For the text-containing cell, return its midpoint in [X, Y] coordinate format. 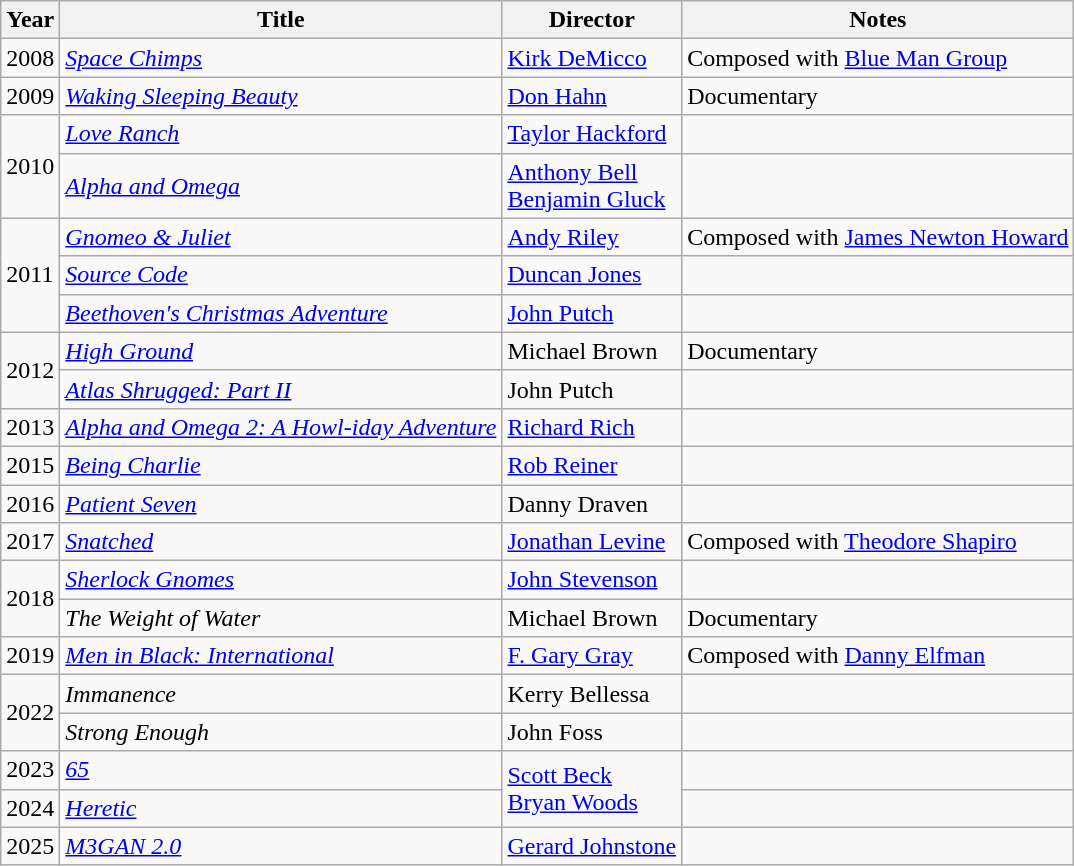
2016 [30, 503]
Snatched [281, 542]
Duncan Jones [592, 275]
Space Chimps [281, 58]
2025 [30, 846]
2015 [30, 465]
Gerard Johnstone [592, 846]
Jonathan Levine [592, 542]
2019 [30, 656]
2011 [30, 275]
Source Code [281, 275]
John Stevenson [592, 580]
Being Charlie [281, 465]
Scott BeckBryan Woods [592, 789]
Strong Enough [281, 732]
2018 [30, 599]
Anthony BellBenjamin Gluck [592, 186]
Love Ranch [281, 134]
Atlas Shrugged: Part II [281, 389]
2010 [30, 166]
Beethoven's Christmas Adventure [281, 313]
Taylor Hackford [592, 134]
2024 [30, 808]
Heretic [281, 808]
Don Hahn [592, 96]
Alpha and Omega 2: A Howl-iday Adventure [281, 427]
Composed with Danny Elfman [878, 656]
Gnomeo & Juliet [281, 237]
Kerry Bellessa [592, 694]
Waking Sleeping Beauty [281, 96]
M3GAN 2.0 [281, 846]
Richard Rich [592, 427]
Sherlock Gnomes [281, 580]
Title [281, 20]
Composed with Blue Man Group [878, 58]
Kirk DeMicco [592, 58]
Composed with Theodore Shapiro [878, 542]
F. Gary Gray [592, 656]
2008 [30, 58]
2022 [30, 713]
Men in Black: International [281, 656]
Director [592, 20]
Andy Riley [592, 237]
2009 [30, 96]
Composed with James Newton Howard [878, 237]
Rob Reiner [592, 465]
2012 [30, 370]
Alpha and Omega [281, 186]
Danny Draven [592, 503]
John Foss [592, 732]
2017 [30, 542]
Notes [878, 20]
High Ground [281, 351]
Patient Seven [281, 503]
Immanence [281, 694]
Year [30, 20]
The Weight of Water [281, 618]
2023 [30, 770]
65 [281, 770]
2013 [30, 427]
